Determine the (X, Y) coordinate at the center of the cell enclosing the given text.  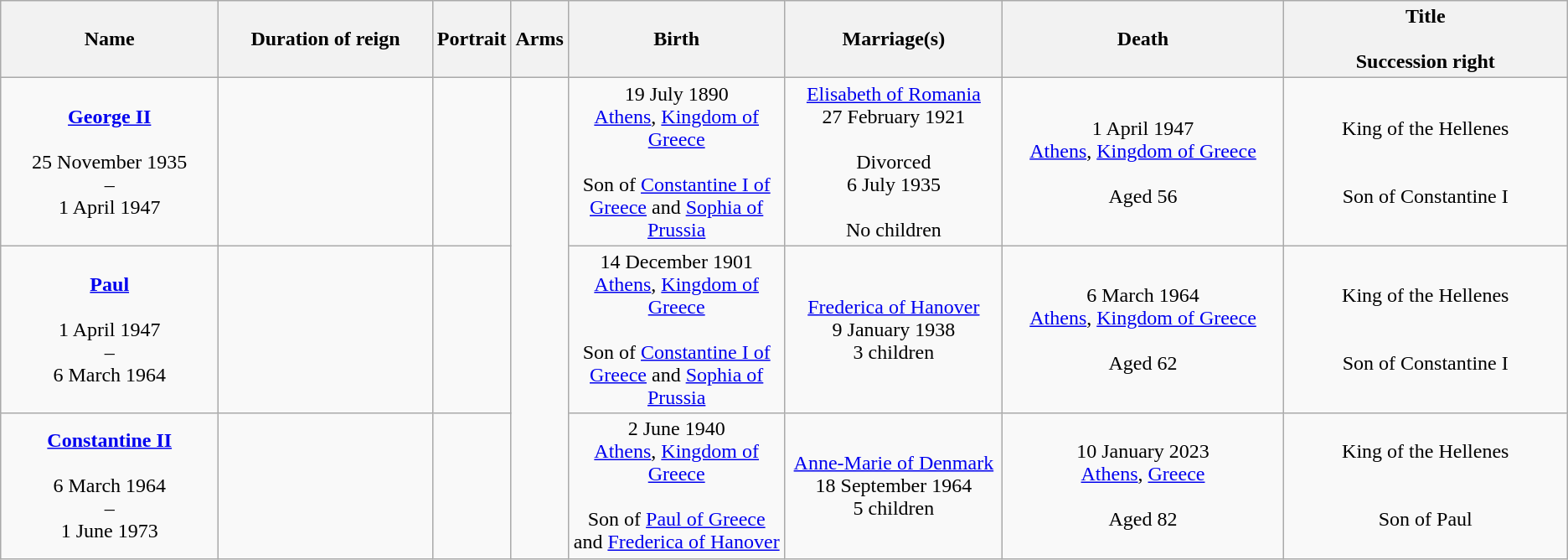
Paul1 April 1947–6 March 1964 (110, 329)
Name (110, 39)
Duration of reign (326, 39)
10 January 2023Athens, GreeceAged 82 (1143, 486)
Frederica of Hanover9 January 19383 children (894, 329)
Marriage(s) (894, 39)
Constantine II6 March 1964–1 June 1973 (110, 486)
Birth (677, 39)
1 April 1947Athens, Kingdom of GreeceAged 56 (1143, 162)
Death (1143, 39)
2 June 1940Athens, Kingdom of GreeceSon of Paul of Greece and Frederica of Hanover (677, 486)
Arms (539, 39)
TitleSuccession right (1426, 39)
6 March 1964Athens, Kingdom of GreeceAged 62 (1143, 329)
19 July 1890Athens, Kingdom of GreeceSon of Constantine I of Greece and Sophia of Prussia (677, 162)
14 December 1901Athens, Kingdom of GreeceSon of Constantine I of Greece and Sophia of Prussia (677, 329)
Portrait (472, 39)
Anne-Marie of Denmark18 September 19645 children (894, 486)
King of the HellenesSon of Paul (1426, 486)
Elisabeth of Romania27 February 1921Divorced6 July 1935 No children (894, 162)
George II25 November 1935–1 April 1947 (110, 162)
